Search for the cell housing the specified text and yield its [x, y] center coordinate. 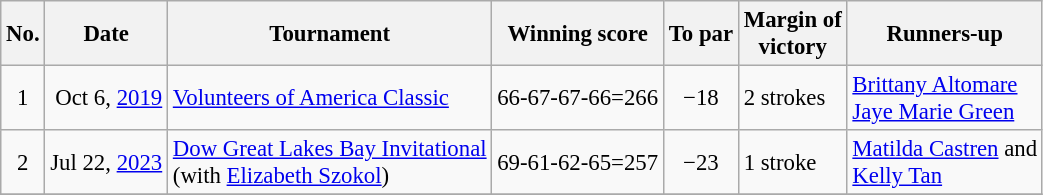
Tournament [330, 34]
2 [23, 162]
Dow Great Lakes Bay Invitational (with Elizabeth Szokol) [330, 162]
−18 [700, 98]
69-61-62-65=257 [578, 162]
−23 [700, 162]
Runners-up [944, 34]
Volunteers of America Classic [330, 98]
1 stroke [792, 162]
Matilda Castren and Kelly Tan [944, 162]
2 strokes [792, 98]
Margin ofvictory [792, 34]
Oct 6, 2019 [106, 98]
Jul 22, 2023 [106, 162]
No. [23, 34]
66-67-67-66=266 [578, 98]
Date [106, 34]
Brittany Altomare Jaye Marie Green [944, 98]
Winning score [578, 34]
To par [700, 34]
1 [23, 98]
